Pinpoint the cell where the given text exists, returning its (X, Y) midpoint coordinate. 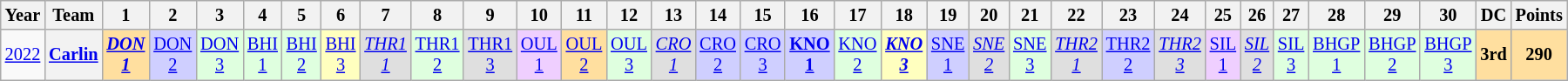
19 (948, 15)
THR12 (437, 55)
14 (718, 15)
Year (23, 15)
SIL2 (1257, 55)
3 (220, 15)
29 (1392, 15)
4 (263, 15)
SNE3 (1030, 55)
BHGP1 (1336, 55)
13 (673, 15)
16 (809, 15)
1 (125, 15)
30 (1448, 15)
BHI2 (301, 55)
8 (437, 15)
7 (385, 15)
THR22 (1129, 55)
DON3 (220, 55)
11 (585, 15)
Carlin (73, 55)
18 (904, 15)
SIL3 (1291, 55)
BHI3 (341, 55)
Points (1539, 15)
21 (1030, 15)
17 (857, 15)
12 (629, 15)
THR13 (490, 55)
KNO2 (857, 55)
BHI1 (263, 55)
OUL1 (539, 55)
25 (1223, 15)
DON1 (125, 55)
20 (989, 15)
10 (539, 15)
THR23 (1179, 55)
15 (763, 15)
DC (1493, 15)
THR21 (1076, 55)
SIL1 (1223, 55)
22 (1076, 15)
28 (1336, 15)
SNE2 (989, 55)
26 (1257, 15)
DON2 (172, 55)
290 (1539, 55)
5 (301, 15)
THR11 (385, 55)
OUL2 (585, 55)
BHGP2 (1392, 55)
9 (490, 15)
CRO1 (673, 55)
CRO2 (718, 55)
2 (172, 15)
27 (1291, 15)
2022 (23, 55)
KNO1 (809, 55)
CRO3 (763, 55)
SNE1 (948, 55)
Team (73, 15)
KNO3 (904, 55)
BHGP3 (1448, 55)
6 (341, 15)
3rd (1493, 55)
OUL3 (629, 55)
24 (1179, 15)
23 (1129, 15)
